Detect which cell encompasses the target text, then output its (X, Y) center coordinate. 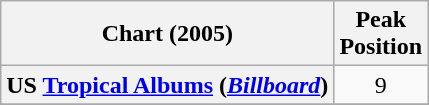
US Tropical Albums (Billboard) (168, 85)
9 (381, 85)
Chart (2005) (168, 34)
Peak Position (381, 34)
